Pinpoint the cell where the given text exists, returning its (X, Y) midpoint coordinate. 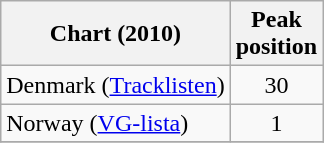
Norway (VG-lista) (116, 123)
Peak position (276, 34)
Denmark (Tracklisten) (116, 85)
1 (276, 123)
Chart (2010) (116, 34)
30 (276, 85)
